Identify which cell holds the provided text, then report its [x, y] central coordinate. 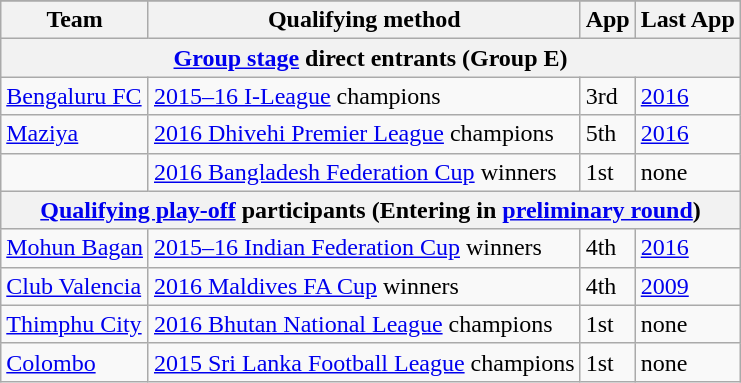
2016 Bhutan National League champions [364, 324]
Team [75, 20]
2016 Maldives FA Cup winners [364, 286]
Thimphu City [75, 324]
App [608, 20]
Maziya [75, 134]
Qualifying play-off participants (Entering in preliminary round) [371, 210]
2015 Sri Lanka Football League champions [364, 362]
2009 [688, 286]
Qualifying method [364, 20]
Mohun Bagan [75, 248]
Last App [688, 20]
5th [608, 134]
Bengaluru FC [75, 96]
Colombo [75, 362]
2015–16 I-League champions [364, 96]
2016 Bangladesh Federation Cup winners [364, 172]
Group stage direct entrants (Group E) [371, 58]
Club Valencia [75, 286]
2015–16 Indian Federation Cup winners [364, 248]
2016 Dhivehi Premier League champions [364, 134]
3rd [608, 96]
